Scan for the cell matching the given text and deliver its (x, y) coordinate at center. 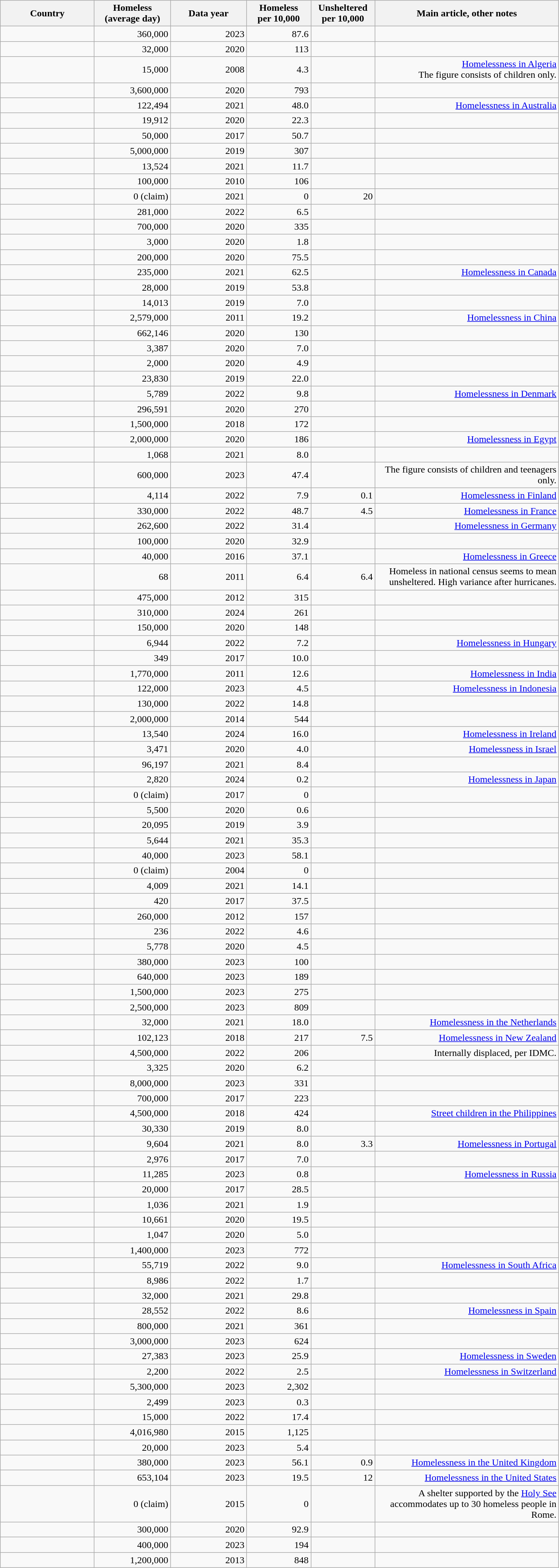
Data year (209, 14)
Homelessness in China (467, 318)
23,830 (132, 378)
848 (279, 1560)
55,719 (132, 1265)
235,000 (132, 272)
0.2 (279, 780)
206 (279, 1053)
Homelessness in Russia (467, 1174)
58.1 (279, 855)
28,000 (132, 288)
22.3 (279, 120)
1,068 (132, 454)
19,912 (132, 120)
809 (279, 1007)
122,494 (132, 105)
A shelter supported by the Holy See accommodates up to 30 homeless people in Rome. (467, 1504)
3,471 (132, 749)
2004 (209, 871)
96,197 (132, 764)
172 (279, 424)
Homelessness in Denmark (467, 394)
0.1 (343, 496)
Homelessness in Spain (467, 1311)
62.5 (279, 272)
1,125 (279, 1432)
624 (279, 1341)
270 (279, 409)
48.0 (279, 105)
22.0 (279, 378)
9,604 (132, 1144)
Internally displaced, per IDMC. (467, 1053)
281,000 (132, 212)
Homeless (average day) (132, 14)
Homelessness in Greece (467, 556)
6.2 (279, 1068)
Homelessness in Japan (467, 780)
11,285 (132, 1174)
2010 (209, 181)
Homelessness in South Africa (467, 1265)
0.9 (343, 1463)
261 (279, 613)
2016 (209, 556)
14.8 (279, 703)
87.6 (279, 34)
122,000 (132, 688)
3.9 (279, 825)
9.8 (279, 394)
Homelessness in India (467, 673)
4.9 (279, 363)
12 (343, 1478)
106 (279, 181)
424 (279, 1113)
194 (279, 1545)
8.4 (279, 764)
13,540 (132, 734)
35.3 (279, 840)
275 (279, 992)
4.3 (279, 69)
1,047 (132, 1235)
331 (279, 1083)
30,330 (132, 1129)
4,114 (132, 496)
17.4 (279, 1417)
Country (47, 14)
5,000,000 (132, 151)
Homelessness in Canada (467, 272)
7.5 (343, 1038)
Homelessness in Australia (467, 105)
315 (279, 597)
29.8 (279, 1296)
0.6 (279, 810)
18.0 (279, 1022)
0.8 (279, 1174)
Homelessness in Finland (467, 496)
5,644 (132, 840)
Homelessness in France (467, 511)
28,552 (132, 1311)
148 (279, 628)
100 (279, 961)
296,591 (132, 409)
1.9 (279, 1205)
Homelessness in Sweden (467, 1356)
4,009 (132, 886)
2,976 (132, 1159)
3,600,000 (132, 90)
2,000 (132, 363)
75.5 (279, 257)
14.1 (279, 886)
7.2 (279, 643)
5.4 (279, 1447)
14,013 (132, 303)
475,000 (132, 597)
Homelessness in Ireland (467, 734)
37.5 (279, 901)
6.5 (279, 212)
50,000 (132, 136)
2013 (209, 1560)
20,095 (132, 825)
Homeless per 10,000 (279, 14)
2,200 (132, 1371)
335 (279, 227)
10,661 (132, 1220)
6,944 (132, 643)
307 (279, 151)
1.7 (279, 1280)
800,000 (132, 1326)
20 (343, 196)
13,524 (132, 166)
310,000 (132, 613)
130,000 (132, 703)
Homelessness in Hungary (467, 643)
8,000,000 (132, 1083)
Homelessness in the United Kingdom (467, 1463)
19.2 (279, 318)
7.9 (279, 496)
47.4 (279, 475)
1,036 (132, 1205)
3,387 (132, 348)
653,104 (132, 1478)
400,000 (132, 1545)
16.0 (279, 734)
5,500 (132, 810)
2,499 (132, 1402)
4,016,980 (132, 1432)
2008 (209, 69)
130 (279, 333)
37.1 (279, 556)
Homeless in national census seems to mean unsheltered. High variance after hurricanes. (467, 577)
56.1 (279, 1463)
3,000 (132, 242)
420 (132, 901)
1,400,000 (132, 1250)
1,200,000 (132, 1560)
640,000 (132, 977)
262,600 (132, 526)
772 (279, 1250)
300,000 (132, 1530)
349 (132, 658)
The figure consists of children and teenagers only. (467, 475)
1,770,000 (132, 673)
102,123 (132, 1038)
27,383 (132, 1356)
8,986 (132, 1280)
361 (279, 1326)
3,325 (132, 1068)
Unsheltered per 10,000 (343, 14)
Homelessness in Israel (467, 749)
Homelessness in Indonesia (467, 688)
8.6 (279, 1311)
9.0 (279, 1265)
600,000 (132, 475)
157 (279, 916)
236 (132, 931)
Homelessness in the Netherlands (467, 1022)
113 (279, 49)
200,000 (132, 257)
662,146 (132, 333)
2,820 (132, 780)
4.6 (279, 931)
92.9 (279, 1530)
53.8 (279, 288)
217 (279, 1038)
Street children in the Philippines (467, 1113)
5,789 (132, 394)
Homelessness in Switzerland (467, 1371)
3.3 (343, 1144)
2,500,000 (132, 1007)
31.4 (279, 526)
Homelessness in AlgeriaThe figure consists of children only. (467, 69)
2,302 (279, 1387)
48.7 (279, 511)
32.9 (279, 541)
150,000 (132, 628)
11.7 (279, 166)
330,000 (132, 511)
Homelessness in the United States (467, 1478)
2.5 (279, 1371)
12.6 (279, 673)
2014 (209, 719)
Homelessness in Egypt (467, 439)
Homelessness in New Zealand (467, 1038)
544 (279, 719)
4.0 (279, 749)
50.7 (279, 136)
360,000 (132, 34)
5.0 (279, 1235)
0.3 (279, 1402)
3,000,000 (132, 1341)
1.8 (279, 242)
189 (279, 977)
2,579,000 (132, 318)
25.9 (279, 1356)
Main article, other notes (467, 14)
260,000 (132, 916)
793 (279, 90)
Homelessness in Portugal (467, 1144)
186 (279, 439)
Homelessness in Germany (467, 526)
223 (279, 1098)
5,300,000 (132, 1387)
5,778 (132, 946)
10.0 (279, 658)
28.5 (279, 1189)
68 (132, 577)
